Determine the (x, y) coordinate at the center of the cell enclosing the given text.  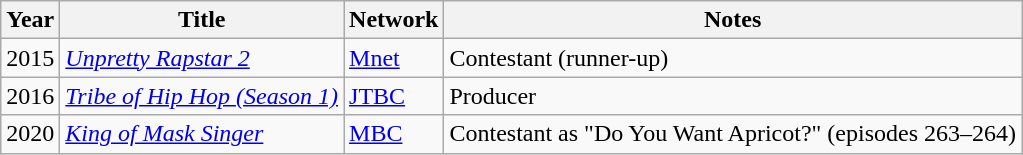
Tribe of Hip Hop (Season 1) (202, 96)
Title (202, 20)
Producer (733, 96)
Contestant as "Do You Want Apricot?" (episodes 263–264) (733, 134)
Contestant (runner-up) (733, 58)
Mnet (394, 58)
Year (30, 20)
2016 (30, 96)
2020 (30, 134)
Network (394, 20)
Unpretty Rapstar 2 (202, 58)
JTBC (394, 96)
2015 (30, 58)
MBC (394, 134)
King of Mask Singer (202, 134)
Notes (733, 20)
